For the text-containing cell, return its midpoint in [x, y] coordinate format. 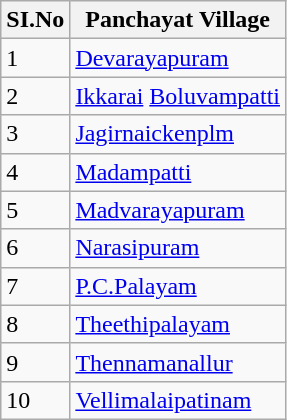
6 [36, 248]
1 [36, 58]
Jagirnaickenplm [178, 134]
5 [36, 210]
SI.No [36, 20]
Devarayapuram [178, 58]
2 [36, 96]
4 [36, 172]
Theethipalayam [178, 324]
Ikkarai Boluvampatti [178, 96]
9 [36, 362]
8 [36, 324]
Madampatti [178, 172]
Vellimalaipatinam [178, 400]
Narasipuram [178, 248]
7 [36, 286]
3 [36, 134]
P.C.Palayam [178, 286]
Panchayat Village [178, 20]
Thennamanallur [178, 362]
10 [36, 400]
Madvarayapuram [178, 210]
